Output the (x, y) coordinate of the center of the cell containing the given text.  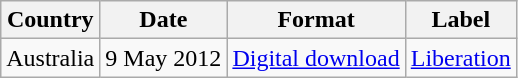
Digital download (316, 58)
Date (164, 20)
Australia (50, 58)
Liberation (460, 58)
Label (460, 20)
Format (316, 20)
Country (50, 20)
9 May 2012 (164, 58)
